Extract the [X, Y] coordinate from the center of the cell holding the provided text.  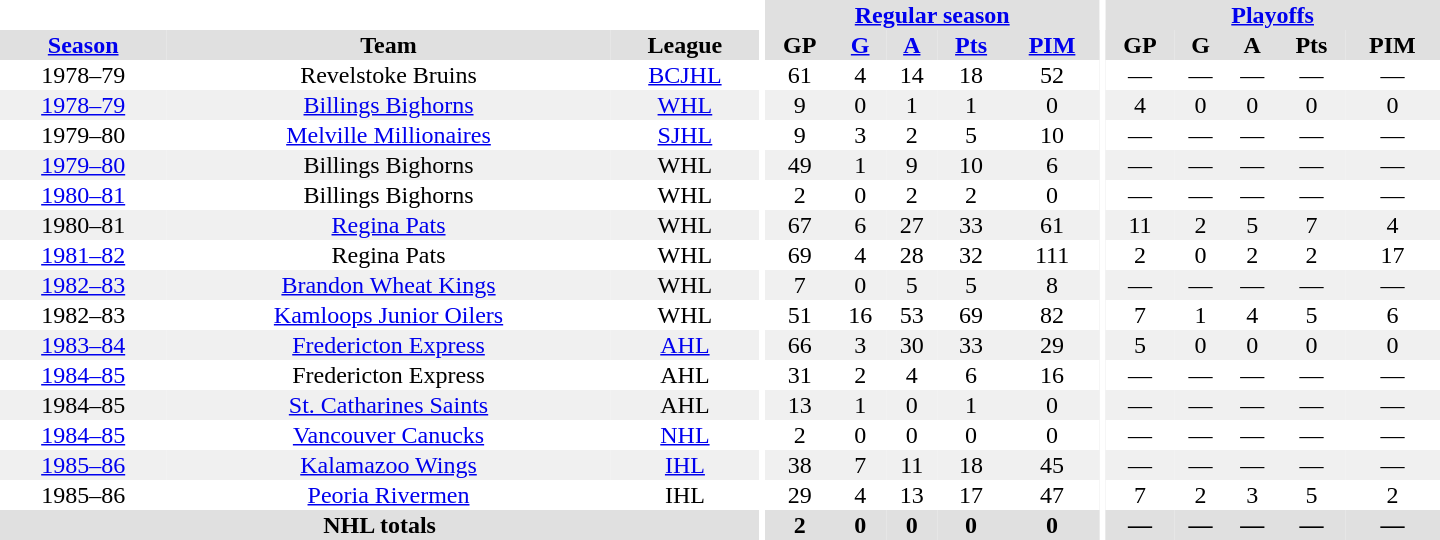
Team [388, 45]
30 [912, 345]
Revelstoke Bruins [388, 75]
Vancouver Canucks [388, 435]
31 [800, 375]
8 [1052, 285]
28 [912, 255]
49 [800, 165]
Brandon Wheat Kings [388, 285]
Playoffs [1272, 15]
Season [83, 45]
1981–82 [83, 255]
SJHL [686, 135]
52 [1052, 75]
1983–84 [83, 345]
45 [1052, 465]
53 [912, 315]
66 [800, 345]
111 [1052, 255]
38 [800, 465]
32 [972, 255]
Melville Millionaires [388, 135]
St. Catharines Saints [388, 405]
League [686, 45]
14 [912, 75]
Kamloops Junior Oilers [388, 315]
51 [800, 315]
Peoria Rivermen [388, 495]
47 [1052, 495]
BCJHL [686, 75]
82 [1052, 315]
NHL [686, 435]
Kalamazoo Wings [388, 465]
NHL totals [380, 525]
27 [912, 225]
Regular season [932, 15]
67 [800, 225]
